Scan for the cell matching the given text and deliver its [X, Y] coordinate at center. 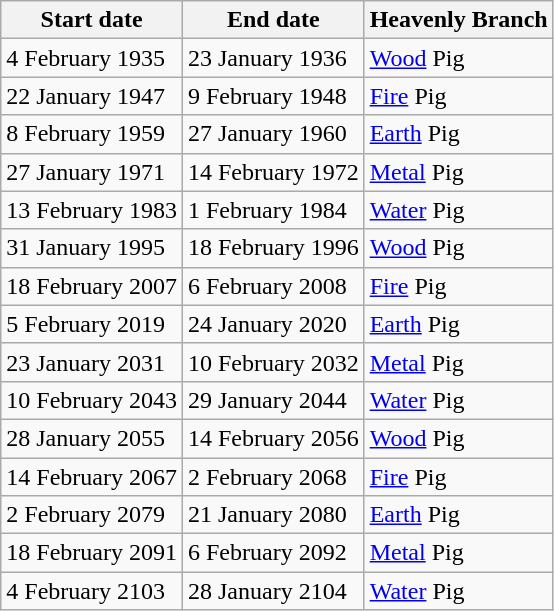
22 January 1947 [92, 96]
Heavenly Branch [458, 20]
Start date [92, 20]
14 February 2067 [92, 477]
4 February 1935 [92, 58]
27 January 1971 [92, 172]
27 January 1960 [273, 134]
End date [273, 20]
9 February 1948 [273, 96]
21 January 2080 [273, 515]
10 February 2032 [273, 362]
29 January 2044 [273, 400]
18 February 2091 [92, 553]
23 January 1936 [273, 58]
6 February 2092 [273, 553]
23 January 2031 [92, 362]
10 February 2043 [92, 400]
14 February 2056 [273, 438]
5 February 2019 [92, 324]
8 February 1959 [92, 134]
18 February 1996 [273, 248]
4 February 2103 [92, 591]
1 February 1984 [273, 210]
2 February 2068 [273, 477]
2 February 2079 [92, 515]
18 February 2007 [92, 286]
13 February 1983 [92, 210]
24 January 2020 [273, 324]
6 February 2008 [273, 286]
14 February 1972 [273, 172]
28 January 2055 [92, 438]
28 January 2104 [273, 591]
31 January 1995 [92, 248]
